From the cell containing the given text, extract its center point as (x, y) coordinate. 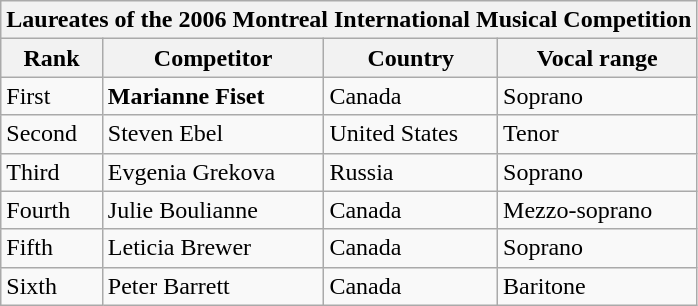
Laureates of the 2006 Montreal International Musical Competition (349, 20)
Baritone (598, 286)
Steven Ebel (213, 134)
Rank (52, 58)
Fifth (52, 248)
First (52, 96)
Leticia Brewer (213, 248)
Julie Boulianne (213, 210)
Sixth (52, 286)
Mezzo-soprano (598, 210)
Fourth (52, 210)
Country (411, 58)
Peter Barrett (213, 286)
Russia (411, 172)
United States (411, 134)
Evgenia Grekova (213, 172)
Marianne Fiset (213, 96)
Competitor (213, 58)
Second (52, 134)
Third (52, 172)
Vocal range (598, 58)
Tenor (598, 134)
